Extract the (x, y) coordinate from the center of the cell holding the provided text.  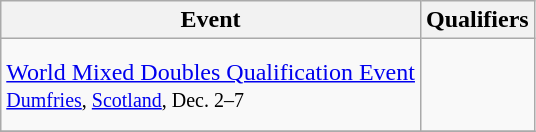
Qualifiers (477, 20)
Event (211, 20)
World Mixed Doubles Qualification Event Dumfries, Scotland, Dec. 2–7 (211, 85)
